Provide the (X, Y) coordinate of the cell's center where the given text is located.  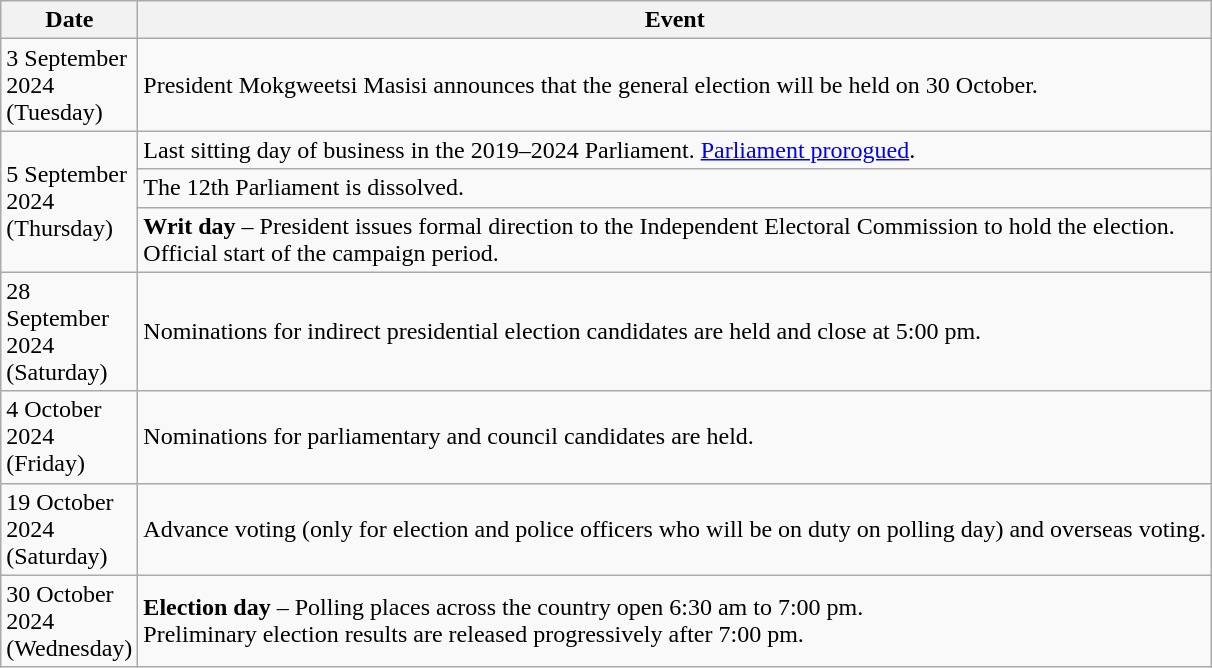
5 September 2024 (Thursday) (70, 202)
The 12th Parliament is dissolved. (675, 188)
30 October 2024 (Wednesday) (70, 621)
Writ day – President issues formal direction to the Independent Electoral Commission to hold the election.Official start of the campaign period. (675, 240)
President Mokgweetsi Masisi announces that the general election will be held on 30 October. (675, 85)
Last sitting day of business in the 2019–2024 Parliament. Parliament prorogued. (675, 150)
Nominations for parliamentary and council candidates are held. (675, 437)
28 September 2024 (Saturday) (70, 332)
Nominations for indirect presidential election candidates are held and close at 5:00 pm. (675, 332)
19 October 2024 (Saturday) (70, 529)
Event (675, 20)
Election day – Polling places across the country open 6:30 am to 7:00 pm.Preliminary election results are released progressively after 7:00 pm. (675, 621)
4 October 2024 (Friday) (70, 437)
Advance voting (only for election and police officers who will be on duty on polling day) and overseas voting. (675, 529)
3 September 2024 (Tuesday) (70, 85)
Date (70, 20)
